Find where the given text appears and provide that cell's center as [x, y] coordinate. 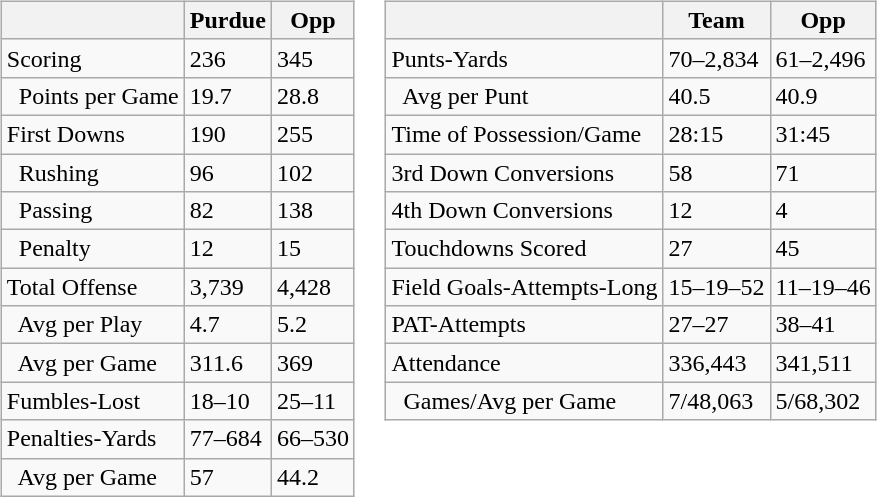
18–10 [228, 401]
15 [312, 249]
71 [823, 173]
57 [228, 477]
PAT-Attempts [524, 325]
4.7 [228, 325]
Team [716, 20]
311.6 [228, 363]
25–11 [312, 401]
4 [823, 211]
Penalties-Yards [92, 439]
Field Goals-Attempts-Long [524, 287]
5.2 [312, 325]
336,443 [716, 363]
Avg per Play [92, 325]
58 [716, 173]
38–41 [823, 325]
Avg per Punt [524, 96]
82 [228, 211]
Passing [92, 211]
345 [312, 58]
Total Offense [92, 287]
27–27 [716, 325]
4th Down Conversions [524, 211]
190 [228, 134]
138 [312, 211]
First Downs [92, 134]
11–19–46 [823, 287]
28:15 [716, 134]
Attendance [524, 363]
27 [716, 249]
15–19–52 [716, 287]
3,739 [228, 287]
4,428 [312, 287]
70–2,834 [716, 58]
Games/Avg per Game [524, 401]
Touchdowns Scored [524, 249]
369 [312, 363]
3rd Down Conversions [524, 173]
5/68,302 [823, 401]
19.7 [228, 96]
28.8 [312, 96]
255 [312, 134]
Purdue [228, 20]
77–684 [228, 439]
96 [228, 173]
341,511 [823, 363]
44.2 [312, 477]
Penalty [92, 249]
102 [312, 173]
40.9 [823, 96]
Time of Possession/Game [524, 134]
Fumbles-Lost [92, 401]
Points per Game [92, 96]
40.5 [716, 96]
31:45 [823, 134]
45 [823, 249]
236 [228, 58]
Rushing [92, 173]
66–530 [312, 439]
7/48,063 [716, 401]
Scoring [92, 58]
61–2,496 [823, 58]
Punts-Yards [524, 58]
